Scan for the cell matching the given text and deliver its (x, y) coordinate at center. 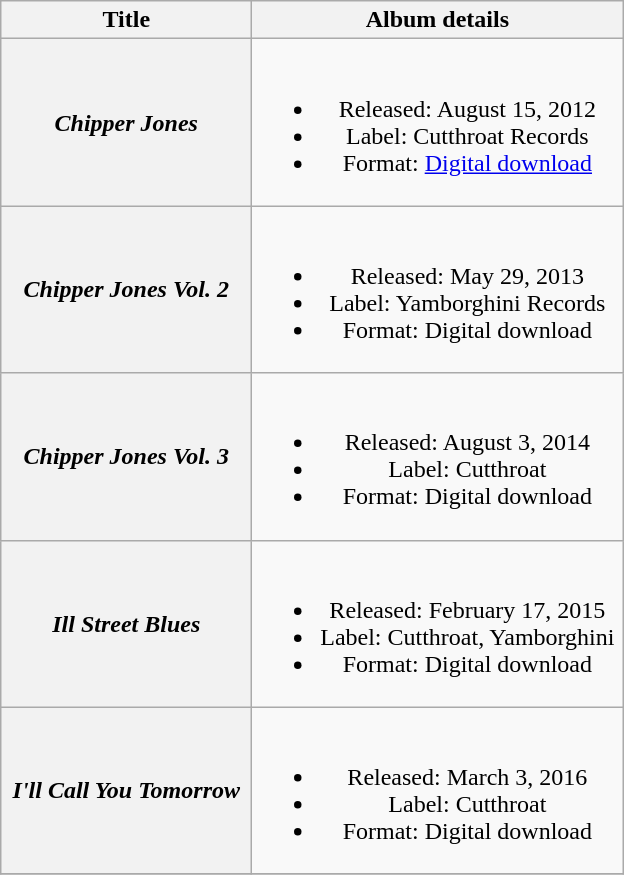
I'll Call You Tomorrow (126, 790)
Ill Street Blues (126, 624)
Album details (438, 20)
Chipper Jones Vol. 2 (126, 290)
Released: February 17, 2015Label: Cutthroat, YamborghiniFormat: Digital download (438, 624)
Released: August 15, 2012Label: Cutthroat RecordsFormat: Digital download (438, 122)
Released: May 29, 2013Label: Yamborghini RecordsFormat: Digital download (438, 290)
Title (126, 20)
Released: August 3, 2014Label: CutthroatFormat: Digital download (438, 456)
Chipper Jones Vol. 3 (126, 456)
Released: March 3, 2016Label: CutthroatFormat: Digital download (438, 790)
Chipper Jones (126, 122)
